Identify which cell holds the provided text, then report its (x, y) central coordinate. 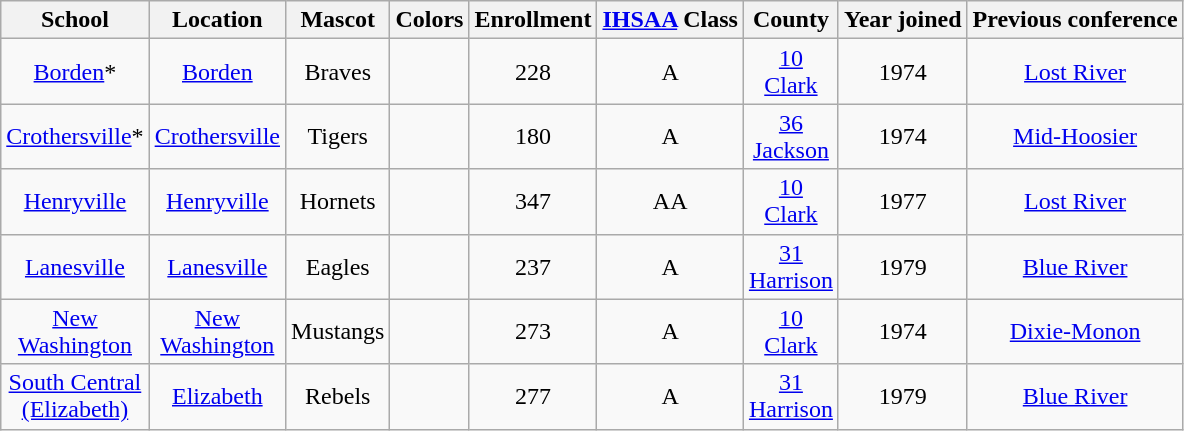
Borden* (75, 72)
Crothersville (217, 136)
Previous conference (1075, 20)
228 (533, 72)
IHSAA Class (670, 20)
Eagles (338, 266)
237 (533, 266)
Mascot (338, 20)
South Central (Elizabeth) (75, 396)
Year joined (902, 20)
277 (533, 396)
AA (670, 202)
180 (533, 136)
School (75, 20)
Enrollment (533, 20)
1977 (902, 202)
Colors (430, 20)
Hornets (338, 202)
36 Jackson (790, 136)
Dixie-Monon (1075, 332)
Mustangs (338, 332)
Mid-Hoosier (1075, 136)
Elizabeth (217, 396)
Braves (338, 72)
Tigers (338, 136)
Borden (217, 72)
Location (217, 20)
273 (533, 332)
347 (533, 202)
County (790, 20)
Rebels (338, 396)
Crothersville* (75, 136)
